Determine the [X, Y] coordinate at the center of the cell enclosing the given text.  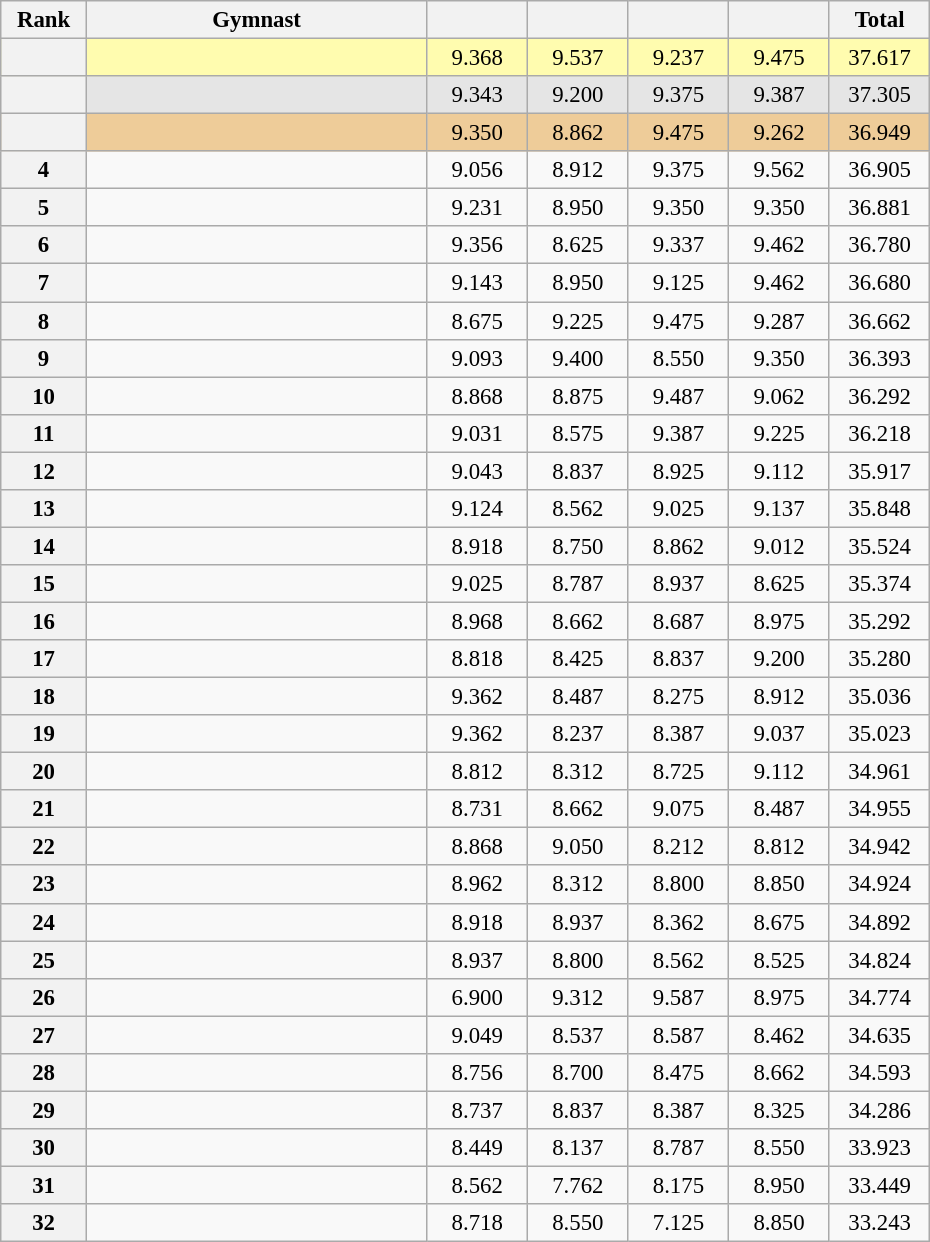
8.962 [478, 885]
35.524 [880, 546]
35.292 [880, 621]
33.449 [880, 1185]
9.262 [780, 133]
34.955 [880, 809]
22 [44, 847]
34.961 [880, 772]
9.043 [478, 471]
8.700 [578, 1073]
35.374 [880, 584]
8.137 [578, 1148]
15 [44, 584]
20 [44, 772]
8.750 [578, 546]
9.587 [678, 997]
11 [44, 433]
9.356 [478, 245]
36.393 [880, 358]
16 [44, 621]
28 [44, 1073]
35.848 [880, 509]
34.824 [880, 960]
8.237 [578, 734]
8.756 [478, 1073]
7.125 [678, 1223]
8.537 [578, 1035]
8.449 [478, 1148]
35.280 [880, 659]
14 [44, 546]
9.143 [478, 283]
33.243 [880, 1223]
8.731 [478, 809]
9.312 [578, 997]
36.881 [880, 208]
24 [44, 922]
34.942 [880, 847]
17 [44, 659]
27 [44, 1035]
30 [44, 1148]
35.917 [880, 471]
34.635 [880, 1035]
9.237 [678, 58]
9.031 [478, 433]
36.662 [880, 321]
8 [44, 321]
34.593 [880, 1073]
9.562 [780, 170]
9.368 [478, 58]
8.212 [678, 847]
8.575 [578, 433]
9.337 [678, 245]
6 [44, 245]
36.218 [880, 433]
8.925 [678, 471]
9 [44, 358]
9.487 [678, 396]
13 [44, 509]
9.093 [478, 358]
8.362 [678, 922]
36.949 [880, 133]
9.012 [780, 546]
9.231 [478, 208]
34.924 [880, 885]
10 [44, 396]
8.687 [678, 621]
9.343 [478, 95]
7 [44, 283]
8.968 [478, 621]
9.400 [578, 358]
8.875 [578, 396]
6.900 [478, 997]
4 [44, 170]
34.774 [880, 997]
8.475 [678, 1073]
9.056 [478, 170]
18 [44, 697]
36.780 [880, 245]
9.537 [578, 58]
9.125 [678, 283]
25 [44, 960]
Rank [44, 20]
21 [44, 809]
34.286 [880, 1110]
9.050 [578, 847]
9.137 [780, 509]
8.587 [678, 1035]
Total [880, 20]
35.036 [880, 697]
5 [44, 208]
9.124 [478, 509]
37.617 [880, 58]
7.762 [578, 1185]
19 [44, 734]
8.462 [780, 1035]
Gymnast [256, 20]
26 [44, 997]
23 [44, 885]
9.062 [780, 396]
8.725 [678, 772]
8.175 [678, 1185]
8.275 [678, 697]
8.718 [478, 1223]
8.425 [578, 659]
31 [44, 1185]
29 [44, 1110]
33.923 [880, 1148]
9.287 [780, 321]
12 [44, 471]
9.075 [678, 809]
34.892 [880, 922]
9.049 [478, 1035]
8.737 [478, 1110]
36.292 [880, 396]
36.905 [880, 170]
35.023 [880, 734]
32 [44, 1223]
36.680 [880, 283]
9.037 [780, 734]
8.325 [780, 1110]
8.525 [780, 960]
37.305 [880, 95]
8.818 [478, 659]
